Provide the (X, Y) coordinate of the cell's center where the given text is located.  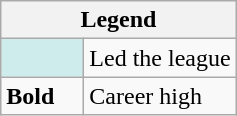
Career high (160, 96)
Led the league (160, 58)
Bold (42, 96)
Legend (118, 20)
